Return [x, y] of the center of cell containing provided text 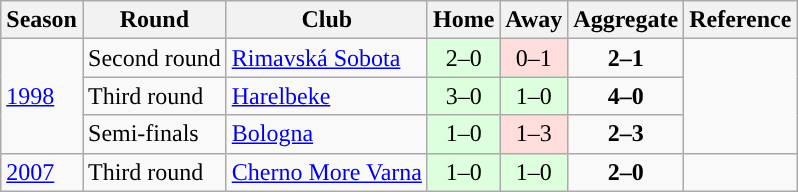
Bologna [326, 134]
Cherno More Varna [326, 172]
Semi-finals [154, 134]
4–0 [626, 96]
Reference [740, 20]
0–1 [534, 58]
Away [534, 20]
Home [463, 20]
Aggregate [626, 20]
2–1 [626, 58]
3–0 [463, 96]
1998 [42, 96]
Harelbeke [326, 96]
Rimavská Sobota [326, 58]
Round [154, 20]
2–3 [626, 134]
Season [42, 20]
1–3 [534, 134]
2007 [42, 172]
Club [326, 20]
Second round [154, 58]
